Search for the cell housing the specified text and yield its [x, y] center coordinate. 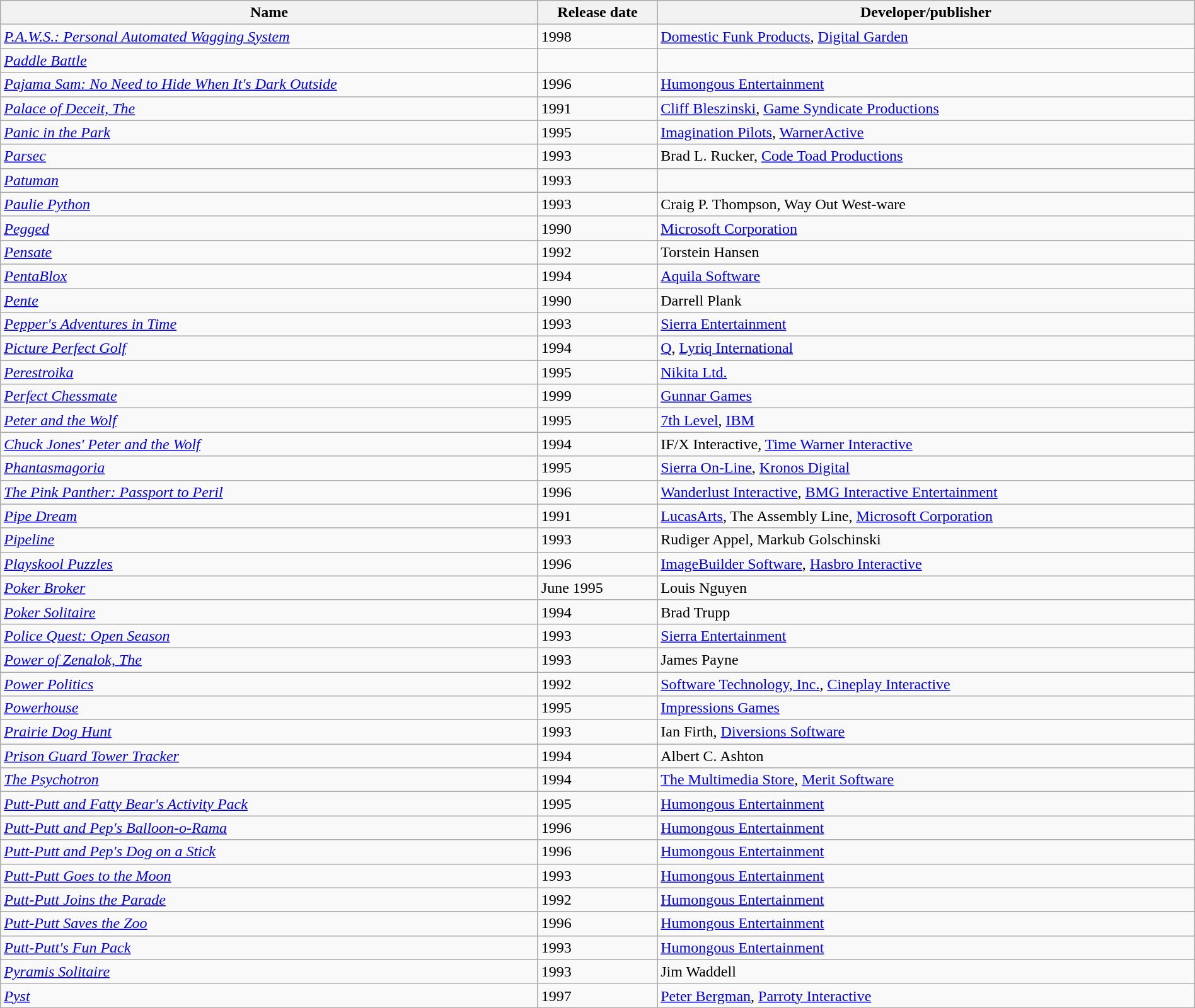
Brad L. Rucker, Code Toad Productions [927, 156]
Aquila Software [927, 276]
Software Technology, Inc., Cineplay Interactive [927, 684]
Impressions Games [927, 708]
Louis Nguyen [927, 588]
Chuck Jones' Peter and the Wolf [270, 444]
Pipeline [270, 540]
ImageBuilder Software, Hasbro Interactive [927, 564]
Putt-Putt and Pep's Balloon-o-Rama [270, 828]
Imagination Pilots, WarnerActive [927, 132]
Panic in the Park [270, 132]
P.A.W.S.: Personal Automated Wagging System [270, 37]
Playskool Puzzles [270, 564]
1999 [597, 396]
The Psychotron [270, 780]
7th Level, IBM [927, 420]
LucasArts, The Assembly Line, Microsoft Corporation [927, 516]
Patuman [270, 180]
Poker Solitaire [270, 612]
Jim Waddell [927, 971]
Paulie Python [270, 204]
1998 [597, 37]
Power of Zenalok, The [270, 660]
Pipe Dream [270, 516]
Poker Broker [270, 588]
Domestic Funk Products, Digital Garden [927, 37]
Picture Perfect Golf [270, 348]
Putt-Putt and Fatty Bear's Activity Pack [270, 804]
Police Quest: Open Season [270, 636]
Palace of Deceit, The [270, 108]
Putt-Putt and Pep's Dog on a Stick [270, 852]
Release date [597, 13]
Putt-Putt Joins the Parade [270, 900]
Putt-Putt Goes to the Moon [270, 876]
James Payne [927, 660]
Wanderlust Interactive, BMG Interactive Entertainment [927, 492]
Pente [270, 301]
Pajama Sam: No Need to Hide When It's Dark Outside [270, 84]
Rudiger Appel, Markub Golschinski [927, 540]
Ian Firth, Diversions Software [927, 732]
PentaBlox [270, 276]
Perestroika [270, 372]
Pegged [270, 228]
Perfect Chessmate [270, 396]
Peter and the Wolf [270, 420]
Torstein Hansen [927, 252]
Craig P. Thompson, Way Out West-ware [927, 204]
Prairie Dog Hunt [270, 732]
Pyramis Solitaire [270, 971]
Prison Guard Tower Tracker [270, 756]
Microsoft Corporation [927, 228]
Putt-Putt's Fun Pack [270, 948]
Phantasmagoria [270, 468]
Paddle Battle [270, 60]
Putt-Putt Saves the Zoo [270, 924]
Albert C. Ashton [927, 756]
Parsec [270, 156]
Darrell Plank [927, 301]
IF/X Interactive, Time Warner Interactive [927, 444]
June 1995 [597, 588]
Pyst [270, 995]
1997 [597, 995]
Cliff Bleszinski, Game Syndicate Productions [927, 108]
Pepper's Adventures in Time [270, 324]
Brad Trupp [927, 612]
Sierra On-Line, Kronos Digital [927, 468]
Name [270, 13]
Pensate [270, 252]
Power Politics [270, 684]
Gunnar Games [927, 396]
Nikita Ltd. [927, 372]
Developer/publisher [927, 13]
The Multimedia Store, Merit Software [927, 780]
Powerhouse [270, 708]
Q, Lyriq International [927, 348]
Peter Bergman, Parroty Interactive [927, 995]
The Pink Panther: Passport to Peril [270, 492]
